Pinpoint the cell where the given text exists, returning its (X, Y) midpoint coordinate. 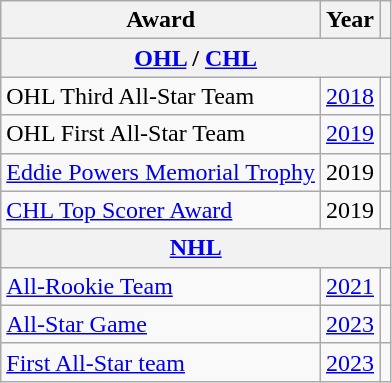
CHL Top Scorer Award (161, 210)
Year (350, 20)
NHL (196, 248)
OHL Third All-Star Team (161, 96)
Award (161, 20)
2018 (350, 96)
OHL / CHL (196, 58)
2021 (350, 286)
First All-Star team (161, 362)
All-Rookie Team (161, 286)
All-Star Game (161, 324)
OHL First All-Star Team (161, 134)
Eddie Powers Memorial Trophy (161, 172)
